Identify which cell holds the provided text, then report its [X, Y] central coordinate. 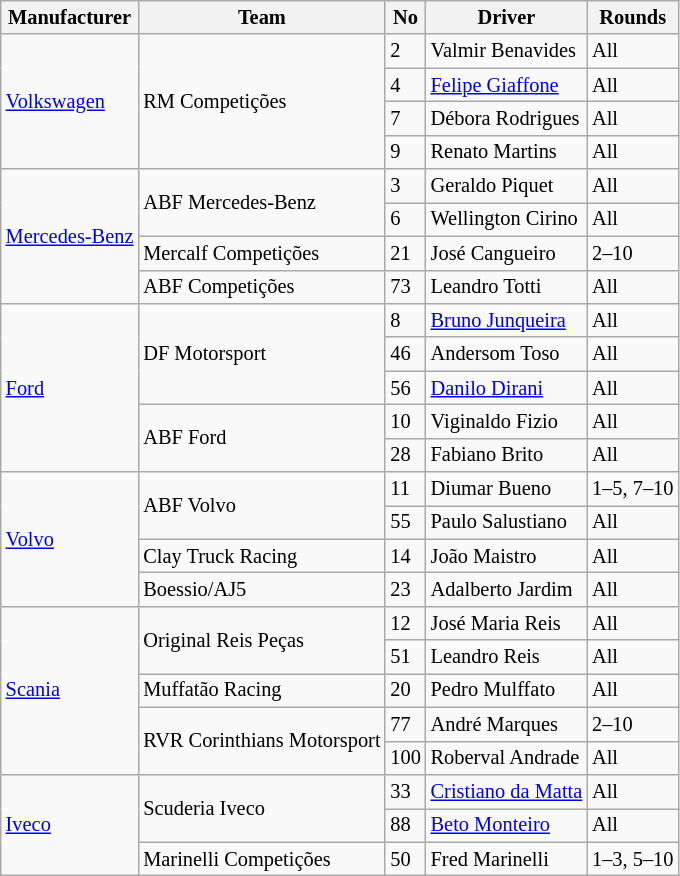
Roberval Andrade [506, 758]
Geraldo Piquet [506, 186]
Bruno Junqueira [506, 320]
9 [405, 152]
51 [405, 657]
88 [405, 825]
Pedro Mulffato [506, 690]
No [405, 17]
46 [405, 354]
Leandro Reis [506, 657]
Cristiano da Matta [506, 791]
11 [405, 489]
21 [405, 253]
28 [405, 455]
1–5, 7–10 [632, 489]
Iveco [70, 824]
Andersom Toso [506, 354]
ABF Ford [262, 438]
Mercedes-Benz [70, 236]
Renato Martins [506, 152]
Fred Marinelli [506, 859]
Original Reis Peças [262, 640]
Felipe Giaffone [506, 85]
20 [405, 690]
Mercalf Competições [262, 253]
14 [405, 556]
50 [405, 859]
Boessio/AJ5 [262, 589]
Paulo Salustiano [506, 522]
100 [405, 758]
Beto Monteiro [506, 825]
73 [405, 287]
Rounds [632, 17]
Marinelli Competições [262, 859]
Volkswagen [70, 102]
Scania [70, 690]
Ford [70, 387]
ABF Volvo [262, 506]
João Maistro [506, 556]
Team [262, 17]
ABF Mercedes-Benz [262, 202]
Valmir Benavides [506, 51]
4 [405, 85]
3 [405, 186]
RM Competições [262, 102]
77 [405, 724]
55 [405, 522]
DF Motorsport [262, 354]
8 [405, 320]
6 [405, 219]
José Cangueiro [506, 253]
1–3, 5–10 [632, 859]
56 [405, 388]
Manufacturer [70, 17]
Viginaldo Fizio [506, 421]
Scuderia Iveco [262, 808]
7 [405, 118]
Driver [506, 17]
Muffatão Racing [262, 690]
RVR Corinthians Motorsport [262, 740]
Leandro Totti [506, 287]
12 [405, 623]
Danilo Dirani [506, 388]
Adalberto Jardim [506, 589]
José Maria Reis [506, 623]
Clay Truck Racing [262, 556]
10 [405, 421]
2 [405, 51]
Wellington Cirino [506, 219]
Débora Rodrigues [506, 118]
Diumar Bueno [506, 489]
ABF Competições [262, 287]
33 [405, 791]
23 [405, 589]
Volvo [70, 540]
Fabiano Brito [506, 455]
André Marques [506, 724]
